For the text-containing cell, return its midpoint in [X, Y] coordinate format. 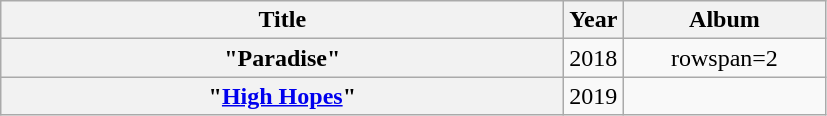
"Paradise" [282, 58]
"High Hopes" [282, 96]
Album [724, 20]
2018 [594, 58]
2019 [594, 96]
rowspan=2 [724, 58]
Title [282, 20]
Year [594, 20]
